Provide the (x, y) coordinate of the cell's center where the given text is located.  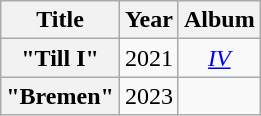
Album (219, 20)
IV (219, 58)
"Bremen" (60, 96)
2021 (148, 58)
Year (148, 20)
2023 (148, 96)
"Till I" (60, 58)
Title (60, 20)
